Detect which cell encompasses the target text, then output its [x, y] center coordinate. 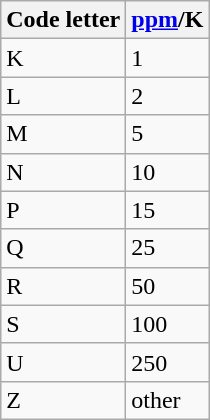
250 [168, 362]
100 [168, 324]
2 [168, 96]
L [64, 96]
Q [64, 248]
1 [168, 58]
R [64, 286]
S [64, 324]
Z [64, 400]
N [64, 172]
M [64, 134]
25 [168, 248]
ppm/K [168, 20]
50 [168, 286]
P [64, 210]
K [64, 58]
15 [168, 210]
Code letter [64, 20]
other [168, 400]
5 [168, 134]
U [64, 362]
10 [168, 172]
